Identify which cell holds the provided text, then report its [x, y] central coordinate. 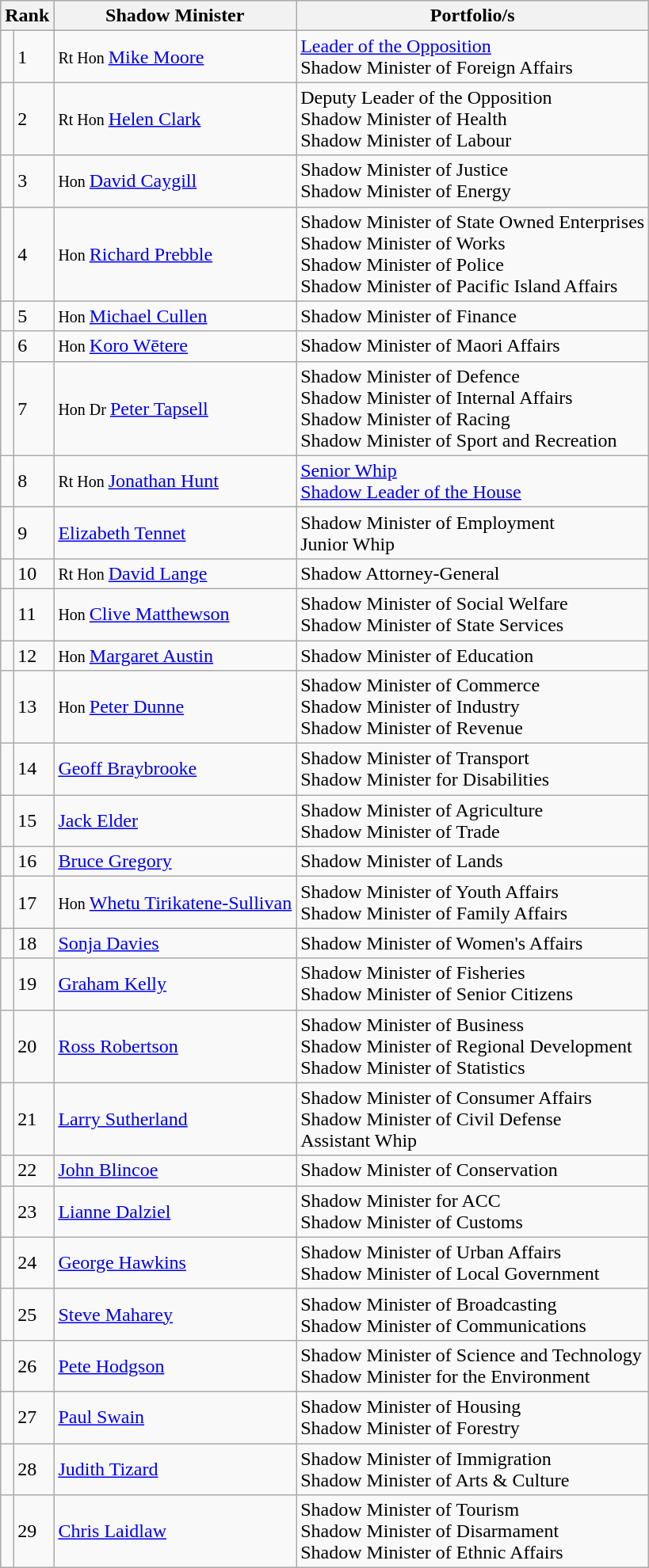
Hon David Caygill [175, 181]
Shadow Minister of CommerceShadow Minister of IndustryShadow Minister of Revenue [472, 707]
Jack Elder [175, 820]
Shadow Minister of Consumer AffairsShadow Minister of Civil DefenseAssistant Whip [472, 1119]
Shadow Minister of ImmigrationShadow Minister of Arts & Culture [472, 1468]
28 [33, 1468]
Rank [27, 16]
Chris Laidlaw [175, 1532]
Shadow Minister of DefenceShadow Minister of Internal AffairsShadow Minister of RacingShadow Minister of Sport and Recreation [472, 409]
Bruce Gregory [175, 862]
11 [33, 615]
2 [33, 119]
24 [33, 1262]
Hon Margaret Austin [175, 655]
Shadow Minister of TransportShadow Minister for Disabilities [472, 770]
19 [33, 984]
Judith Tizard [175, 1468]
Paul Swain [175, 1418]
Rt Hon Jonathan Hunt [175, 481]
Shadow Minister of Urban AffairsShadow Minister of Local Government [472, 1262]
Deputy Leader of the OppositionShadow Minister of HealthShadow Minister of Labour [472, 119]
Shadow Minister of Conservation [472, 1170]
Elizabeth Tennet [175, 532]
6 [33, 346]
Hon Michael Cullen [175, 316]
John Blincoe [175, 1170]
29 [33, 1532]
Hon Dr Peter Tapsell [175, 409]
1 [33, 57]
Rt Hon Mike Moore [175, 57]
25 [33, 1315]
Shadow Minister of TourismShadow Minister of DisarmamentShadow Minister of Ethnic Affairs [472, 1532]
Shadow Minister of EmploymentJunior Whip [472, 532]
Shadow Minister of Education [472, 655]
Sonja Davies [175, 943]
Steve Maharey [175, 1315]
Shadow Minister of BroadcastingShadow Minister of Communications [472, 1315]
Shadow Minister [175, 16]
Shadow Minister of FisheriesShadow Minister of Senior Citizens [472, 984]
Shadow Minister of Social WelfareShadow Minister of State Services [472, 615]
27 [33, 1418]
Hon Clive Matthewson [175, 615]
Shadow Minister for ACCShadow Minister of Customs [472, 1212]
Shadow Minister of BusinessShadow Minister of Regional DevelopmentShadow Minister of Statistics [472, 1046]
8 [33, 481]
Shadow Minister of JusticeShadow Minister of Energy [472, 181]
Shadow Minister of HousingShadow Minister of Forestry [472, 1418]
15 [33, 820]
Pete Hodgson [175, 1365]
Hon Whetu Tirikatene-Sullivan [175, 903]
Shadow Attorney-General [472, 573]
3 [33, 181]
14 [33, 770]
Rt Hon Helen Clark [175, 119]
Leader of the OppositionShadow Minister of Foreign Affairs [472, 57]
Lianne Dalziel [175, 1212]
22 [33, 1170]
Portfolio/s [472, 16]
26 [33, 1365]
Shadow Minister of Lands [472, 862]
12 [33, 655]
Shadow Minister of Science and TechnologyShadow Minister for the Environment [472, 1365]
18 [33, 943]
20 [33, 1046]
13 [33, 707]
9 [33, 532]
Hon Peter Dunne [175, 707]
Larry Sutherland [175, 1119]
Shadow Minister of Youth AffairsShadow Minister of Family Affairs [472, 903]
Geoff Braybrooke [175, 770]
Shadow Minister of Maori Affairs [472, 346]
Graham Kelly [175, 984]
5 [33, 316]
17 [33, 903]
4 [33, 253]
Rt Hon David Lange [175, 573]
Shadow Minister of Women's Affairs [472, 943]
Hon Koro Wētere [175, 346]
Ross Robertson [175, 1046]
Shadow Minister of Finance [472, 316]
23 [33, 1212]
Shadow Minister of State Owned EnterprisesShadow Minister of WorksShadow Minister of PoliceShadow Minister of Pacific Island Affairs [472, 253]
Hon Richard Prebble [175, 253]
Shadow Minister of AgricultureShadow Minister of Trade [472, 820]
10 [33, 573]
Senior WhipShadow Leader of the House [472, 481]
16 [33, 862]
21 [33, 1119]
7 [33, 409]
George Hawkins [175, 1262]
